Determine the (x, y) coordinate at the center of the cell enclosing the given text.  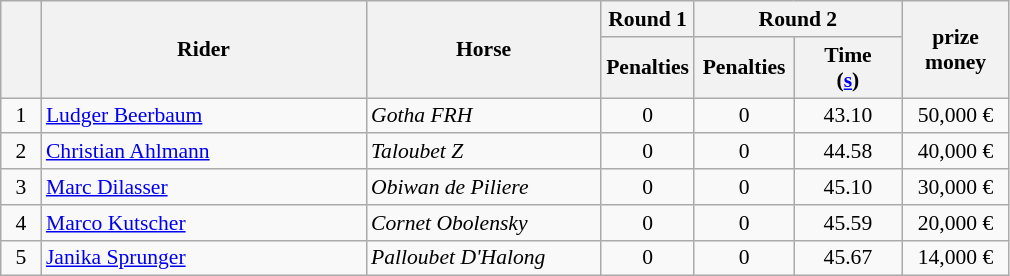
30,000 € (956, 187)
2 (21, 152)
45.67 (848, 258)
Horse (484, 50)
4 (21, 223)
44.58 (848, 152)
45.59 (848, 223)
45.10 (848, 187)
14,000 € (956, 258)
Cornet Obolensky (484, 223)
Ludger Beerbaum (204, 116)
Janika Sprunger (204, 258)
Round 1 (648, 19)
5 (21, 258)
Marco Kutscher (204, 223)
40,000 € (956, 152)
Obiwan de Piliere (484, 187)
Rider (204, 50)
20,000 € (956, 223)
prizemoney (956, 50)
Palloubet D'Halong (484, 258)
Gotha FRH (484, 116)
Time(s) (848, 68)
1 (21, 116)
50,000 € (956, 116)
Taloubet Z (484, 152)
Marc Dilasser (204, 187)
Christian Ahlmann (204, 152)
Round 2 (798, 19)
43.10 (848, 116)
3 (21, 187)
